Capture the cell that displays the provided text and extract its (x, y) central coordinate. 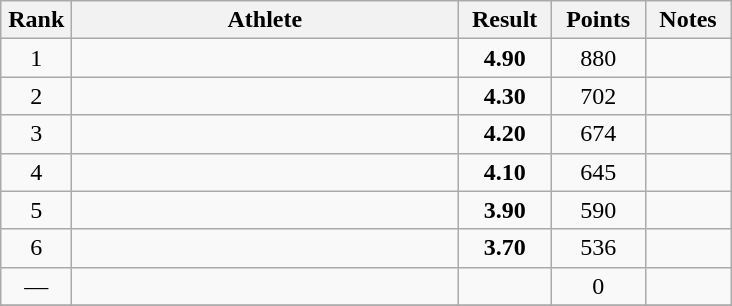
590 (598, 210)
4 (36, 172)
— (36, 286)
3.90 (505, 210)
880 (598, 58)
Notes (688, 20)
1 (36, 58)
0 (598, 286)
Result (505, 20)
Points (598, 20)
702 (598, 96)
536 (598, 248)
645 (598, 172)
4.20 (505, 134)
4.10 (505, 172)
6 (36, 248)
3.70 (505, 248)
3 (36, 134)
674 (598, 134)
Athlete (265, 20)
4.30 (505, 96)
Rank (36, 20)
4.90 (505, 58)
2 (36, 96)
5 (36, 210)
